Identify which cell holds the provided text, then report its (x, y) central coordinate. 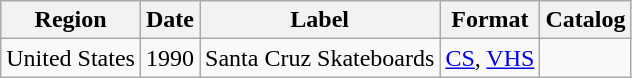
CS, VHS (490, 58)
Region (71, 20)
Santa Cruz Skateboards (320, 58)
Date (170, 20)
Catalog (586, 20)
1990 (170, 58)
Label (320, 20)
Format (490, 20)
United States (71, 58)
